Search for the cell housing the specified text and yield its [x, y] center coordinate. 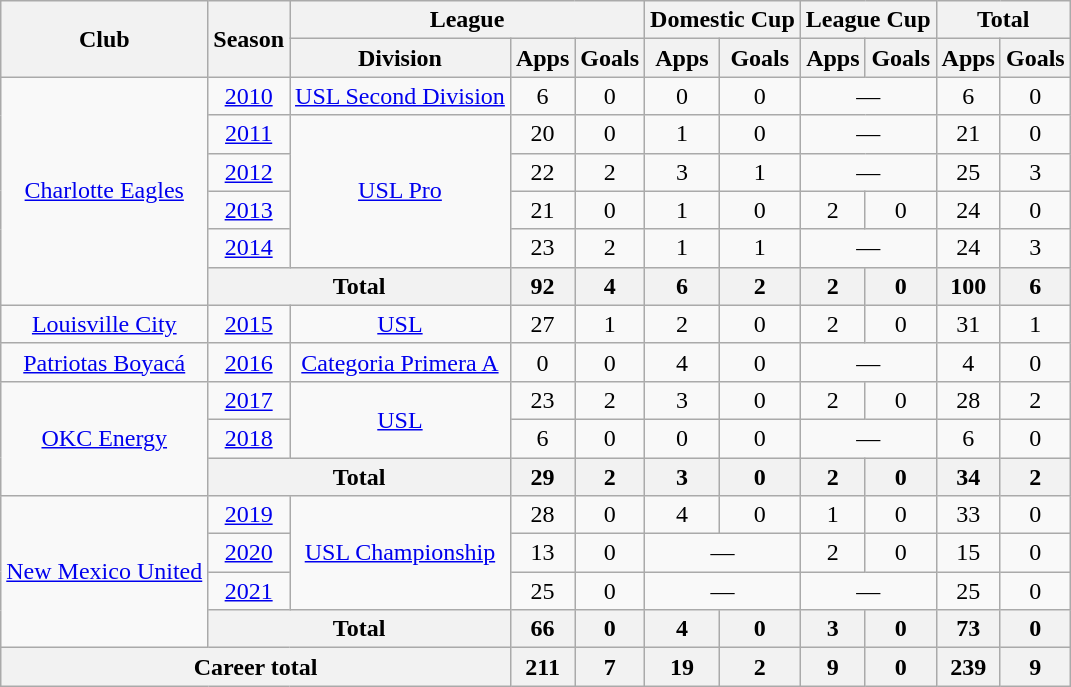
Career total [256, 667]
OKC Energy [104, 438]
Louisville City [104, 324]
2020 [249, 553]
Charlotte Eagles [104, 191]
2019 [249, 515]
239 [968, 667]
2017 [249, 400]
2014 [249, 248]
Season [249, 39]
73 [968, 629]
34 [968, 477]
22 [542, 172]
13 [542, 553]
New Mexico United [104, 572]
33 [968, 515]
League [468, 20]
2013 [249, 210]
2015 [249, 324]
66 [542, 629]
15 [968, 553]
Patriotas Boyacá [104, 362]
2021 [249, 591]
27 [542, 324]
7 [610, 667]
2011 [249, 134]
29 [542, 477]
211 [542, 667]
Division [400, 58]
2012 [249, 172]
2018 [249, 438]
USL Second Division [400, 96]
2010 [249, 96]
100 [968, 286]
Domestic Cup [723, 20]
20 [542, 134]
19 [682, 667]
Categoria Primera A [400, 362]
Club [104, 39]
92 [542, 286]
2016 [249, 362]
USL Championship [400, 553]
31 [968, 324]
USL Pro [400, 191]
League Cup [868, 20]
